Pinpoint the cell where the given text exists, returning its (x, y) midpoint coordinate. 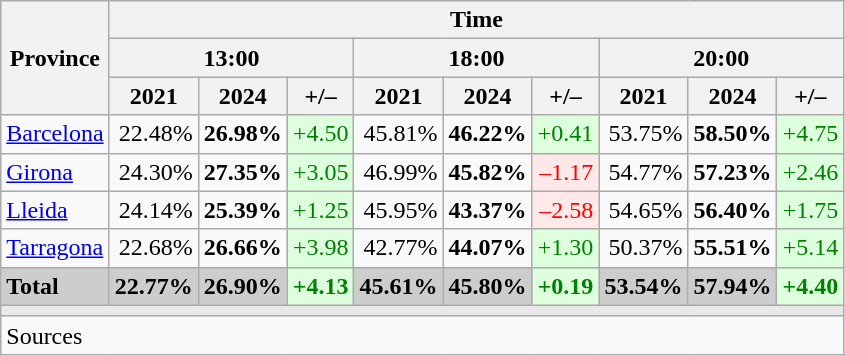
Lleida (55, 210)
+4.75 (810, 134)
58.50% (732, 134)
+4.40 (810, 286)
13:00 (232, 58)
57.94% (732, 286)
44.07% (488, 248)
54.77% (644, 172)
45.81% (398, 134)
26.90% (242, 286)
+1.25 (320, 210)
46.99% (398, 172)
55.51% (732, 248)
Barcelona (55, 134)
+3.05 (320, 172)
22.77% (154, 286)
18:00 (476, 58)
56.40% (732, 210)
Province (55, 58)
+1.75 (810, 210)
+4.13 (320, 286)
50.37% (644, 248)
45.80% (488, 286)
24.14% (154, 210)
–1.17 (566, 172)
26.98% (242, 134)
43.37% (488, 210)
+4.50 (320, 134)
26.66% (242, 248)
Time (476, 20)
42.77% (398, 248)
+0.19 (566, 286)
20:00 (722, 58)
Sources (422, 335)
45.61% (398, 286)
57.23% (732, 172)
54.65% (644, 210)
Tarragona (55, 248)
27.35% (242, 172)
Total (55, 286)
Girona (55, 172)
+2.46 (810, 172)
45.82% (488, 172)
46.22% (488, 134)
+3.98 (320, 248)
53.75% (644, 134)
53.54% (644, 286)
+5.14 (810, 248)
25.39% (242, 210)
24.30% (154, 172)
22.68% (154, 248)
45.95% (398, 210)
–2.58 (566, 210)
+1.30 (566, 248)
+0.41 (566, 134)
22.48% (154, 134)
